Return [X, Y] of the center of cell containing provided text 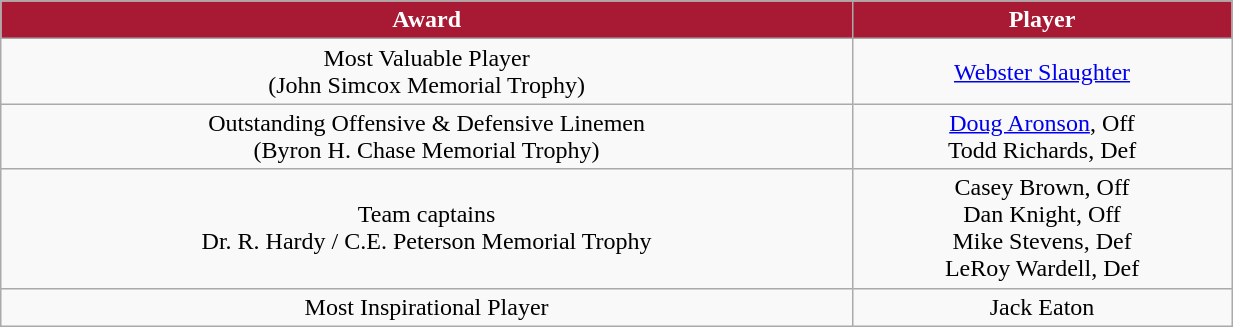
Award [427, 20]
Most Inspirational Player [427, 307]
Team captainsDr. R. Hardy / C.E. Peterson Memorial Trophy [427, 228]
Most Valuable Player(John Simcox Memorial Trophy) [427, 72]
Jack Eaton [1042, 307]
Outstanding Offensive & Defensive Linemen(Byron H. Chase Memorial Trophy) [427, 136]
Webster Slaughter [1042, 72]
Casey Brown, OffDan Knight, OffMike Stevens, DefLeRoy Wardell, Def [1042, 228]
Doug Aronson, OffTodd Richards, Def [1042, 136]
Player [1042, 20]
